Identify which cell holds the provided text, then report its [x, y] central coordinate. 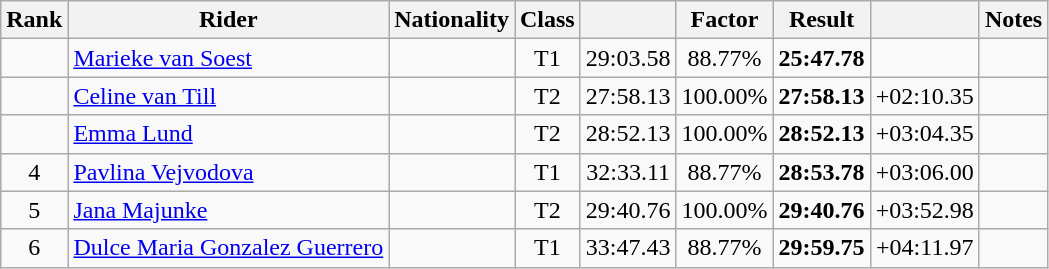
+02:10.35 [924, 96]
Rider [228, 20]
28:53.78 [822, 172]
32:33.11 [628, 172]
Rank [34, 20]
Dulce Maria Gonzalez Guerrero [228, 248]
Factor [724, 20]
Marieke van Soest [228, 58]
+04:11.97 [924, 248]
25:47.78 [822, 58]
29:59.75 [822, 248]
Class [547, 20]
29:03.58 [628, 58]
Result [822, 20]
+03:06.00 [924, 172]
Celine van Till [228, 96]
33:47.43 [628, 248]
4 [34, 172]
Notes [1013, 20]
Pavlina Vejvodova [228, 172]
Emma Lund [228, 134]
Nationality [452, 20]
+03:52.98 [924, 210]
Jana Majunke [228, 210]
+03:04.35 [924, 134]
5 [34, 210]
6 [34, 248]
